Search for the cell housing the specified text and yield its [x, y] center coordinate. 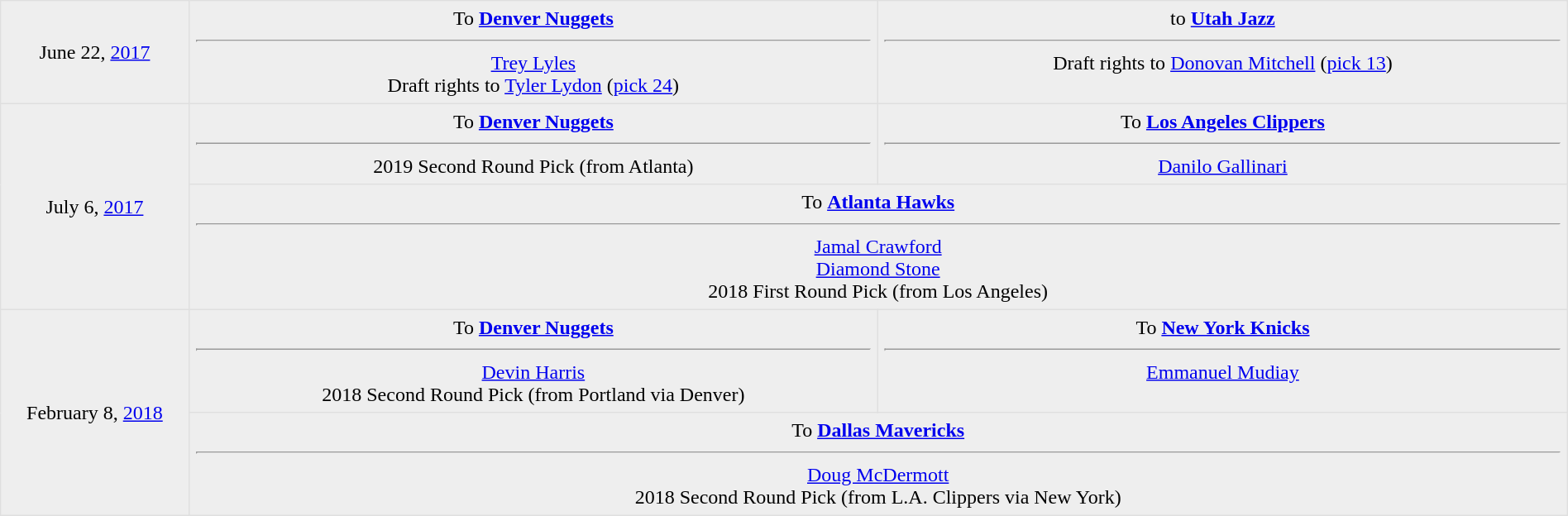
To Dallas MavericksDoug McDermott2018 Second Round Pick (from L.A. Clippers via New York) [878, 464]
June 22, 2017 [94, 52]
To Atlanta HawksJamal CrawfordDiamond Stone2018 First Round Pick (from Los Angeles) [878, 247]
To Los Angeles ClippersDanilo Gallinari [1223, 144]
July 6, 2017 [94, 207]
to Utah JazzDraft rights to Donovan Mitchell (pick 13) [1223, 52]
February 8, 2018 [94, 412]
To Denver NuggetsTrey LylesDraft rights to Tyler Lydon (pick 24) [533, 52]
To Denver Nuggets2019 Second Round Pick (from Atlanta) [533, 144]
To Denver NuggetsDevin Harris2018 Second Round Pick (from Portland via Denver) [533, 361]
To New York KnicksEmmanuel Mudiay [1223, 361]
